For the text-containing cell, return its midpoint in (x, y) coordinate format. 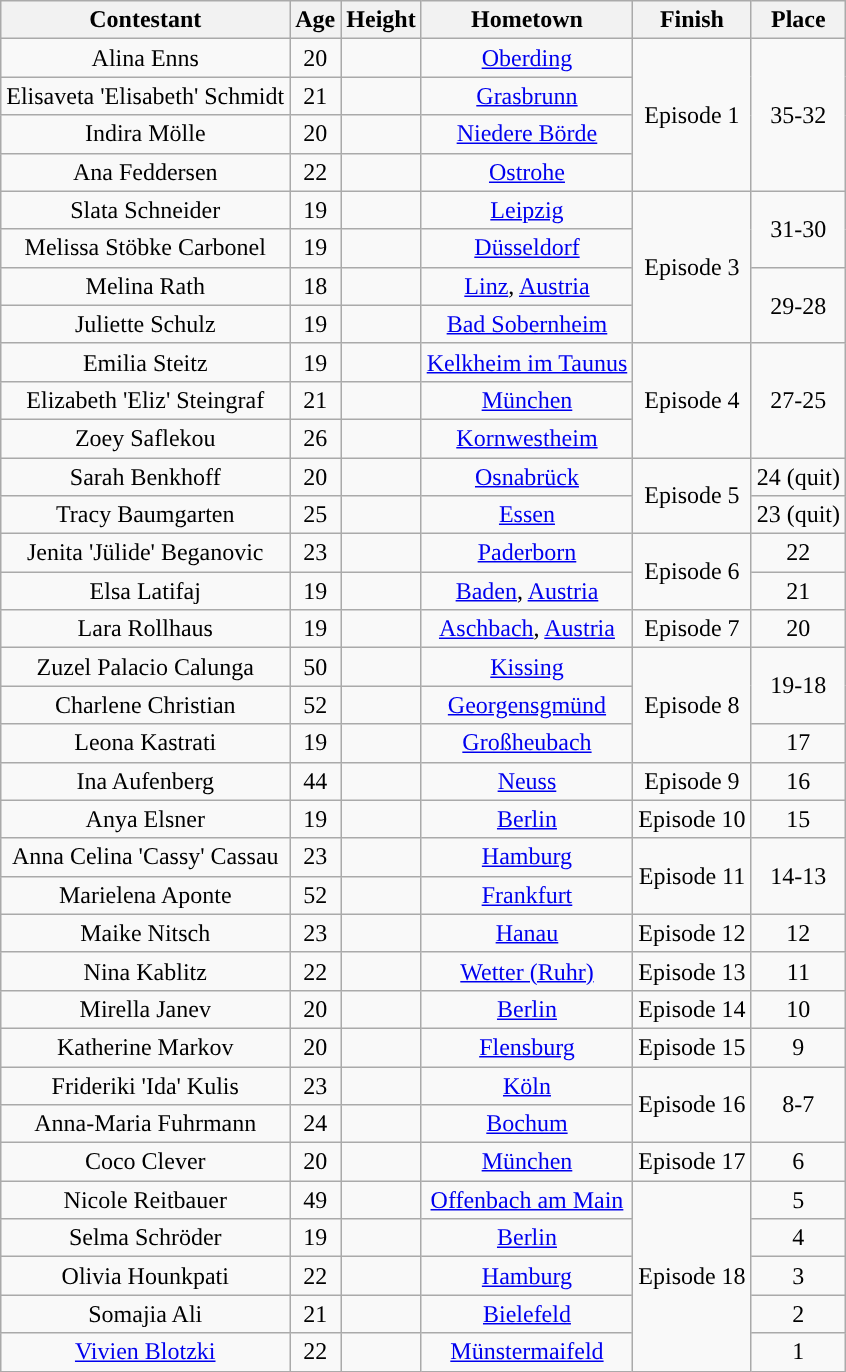
Episode 3 (692, 267)
Frankfurt (527, 895)
Episode 5 (692, 496)
Episode 11 (692, 876)
Offenbach am Main (527, 1200)
Anna Celina 'Cassy' Cassau (146, 857)
18 (316, 286)
8-7 (798, 1104)
Köln (527, 1085)
Somajia Ali (146, 1314)
Aschbach, Austria (527, 629)
26 (316, 438)
Ana Feddersen (146, 172)
Indira Mölle (146, 134)
10 (798, 1009)
19-18 (798, 686)
Bochum (527, 1124)
Charlene Christian (146, 705)
Episode 10 (692, 819)
Georgensgmünd (527, 705)
9 (798, 1047)
Anya Elsner (146, 819)
6 (798, 1162)
14-13 (798, 876)
Mirella Janev (146, 1009)
Linz, Austria (527, 286)
Essen (527, 515)
Leipzig (527, 210)
17 (798, 743)
Marielena Aponte (146, 895)
Ina Aufenberg (146, 781)
Height (381, 20)
Finish (692, 20)
Episode 13 (692, 971)
Elisaveta 'Elisabeth' Schmidt (146, 96)
11 (798, 971)
Hometown (527, 20)
Flensburg (527, 1047)
Nina Kablitz (146, 971)
Hanau (527, 933)
Kissing (527, 667)
Ostrohe (527, 172)
Niedere Börde (527, 134)
Alina Enns (146, 58)
Grasbrunn (527, 96)
Episode 6 (692, 572)
Oberding (527, 58)
Episode 14 (692, 1009)
Melissa Stöbke Carbonel (146, 248)
Kelkheim im Taunus (527, 362)
12 (798, 933)
Vivien Blotzki (146, 1352)
25 (316, 515)
Episode 12 (692, 933)
27-25 (798, 400)
Episode 4 (692, 400)
Münstermaifeld (527, 1352)
Episode 9 (692, 781)
Leona Kastrati (146, 743)
Jenita 'Jülide' Beganovic (146, 553)
Anna-Maria Fuhrmann (146, 1124)
Maike Nitsch (146, 933)
Elizabeth 'Eliz' Steingraf (146, 400)
Slata Schneider (146, 210)
Großheubach (527, 743)
Contestant (146, 20)
Nicole Reitbauer (146, 1200)
5 (798, 1200)
Düsseldorf (527, 248)
24 (quit) (798, 477)
Osnabrück (527, 477)
Paderborn (527, 553)
4 (798, 1238)
49 (316, 1200)
Episode 15 (692, 1047)
2 (798, 1314)
23 (quit) (798, 515)
Episode 16 (692, 1104)
Episode 18 (692, 1276)
15 (798, 819)
Melina Rath (146, 286)
Age (316, 20)
Sarah Benkhoff (146, 477)
31-30 (798, 229)
Lara Rollhaus (146, 629)
44 (316, 781)
35-32 (798, 115)
16 (798, 781)
Coco Clever (146, 1162)
29-28 (798, 305)
50 (316, 667)
Baden, Austria (527, 591)
24 (316, 1124)
Episode 8 (692, 705)
3 (798, 1276)
Bielefeld (527, 1314)
Emilia Steitz (146, 362)
Selma Schröder (146, 1238)
Zoey Saflekou (146, 438)
Episode 17 (692, 1162)
Episode 1 (692, 115)
Tracy Baumgarten (146, 515)
Olivia Hounkpati (146, 1276)
Episode 7 (692, 629)
Frideriki 'Ida' Kulis (146, 1085)
1 (798, 1352)
Katherine Markov (146, 1047)
Elsa Latifaj (146, 591)
Juliette Schulz (146, 324)
Place (798, 20)
Kornwestheim (527, 438)
Zuzel Palacio Calunga (146, 667)
Bad Sobernheim (527, 324)
Neuss (527, 781)
Wetter (Ruhr) (527, 971)
